Scan for the cell matching the given text and deliver its (X, Y) coordinate at center. 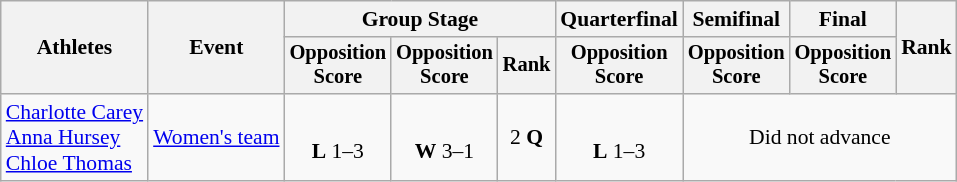
Semifinal (736, 19)
Charlotte CareyAnna HurseyChloe Thomas (74, 138)
W 3–1 (444, 138)
Quarterfinal (619, 19)
Event (216, 48)
Final (844, 19)
Did not advance (820, 138)
Women's team (216, 138)
Group Stage (420, 19)
Athletes (74, 48)
2 Q (527, 138)
